From the cell containing the given text, extract its center point as [X, Y] coordinate. 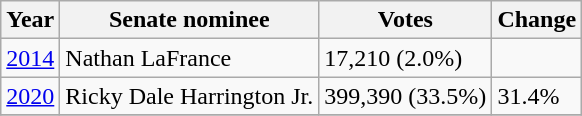
Change [537, 20]
399,390 (33.5%) [406, 96]
Year [30, 20]
2020 [30, 96]
Nathan LaFrance [190, 58]
Senate nominee [190, 20]
31.4% [537, 96]
Votes [406, 20]
17,210 (2.0%) [406, 58]
2014 [30, 58]
Ricky Dale Harrington Jr. [190, 96]
